Locate the cell with the specified text and output its (X, Y) center coordinate. 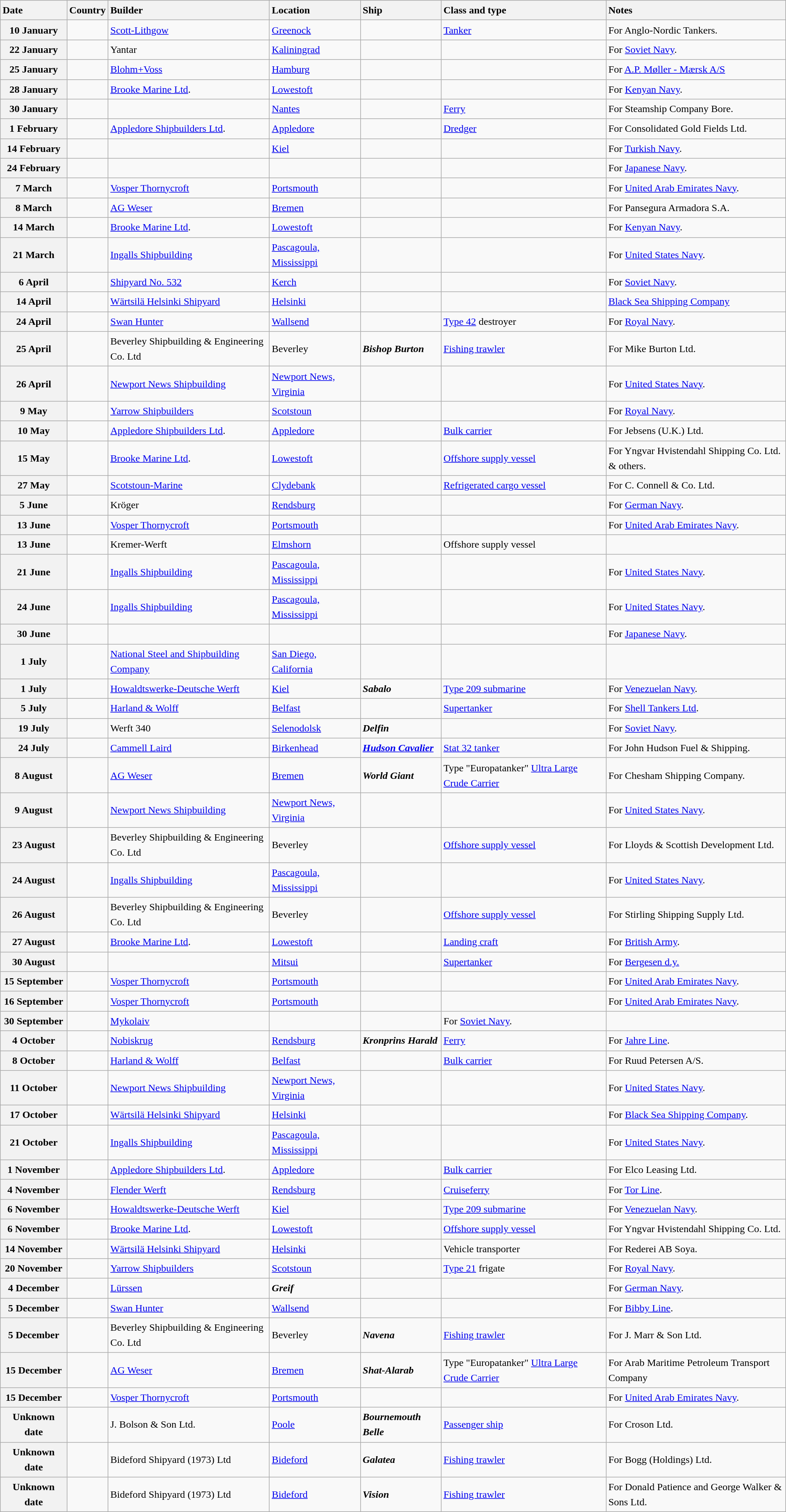
For Ruud Petersen A/S. (696, 1061)
Lürssen (189, 1288)
For Shell Tankers Ltd. (696, 708)
J. Bolson & Son Ltd. (189, 1424)
8 August (34, 776)
25 April (34, 349)
4 December (34, 1288)
For Black Sea Shipping Company. (696, 1115)
For Donald Patience and George Walker & Sons Ltd. (696, 1495)
Country (88, 10)
Hudson Cavalier (401, 748)
8 October (34, 1061)
Notes (696, 10)
24 February (34, 168)
28 January (34, 89)
Cammell Laird (189, 748)
For British Army. (696, 942)
For Chesham Shipping Company. (696, 776)
Dredger (524, 128)
Mykolaiv (189, 1021)
5 June (34, 505)
6 April (34, 282)
Hamburg (315, 70)
14 February (34, 149)
23 August (34, 845)
Ship (401, 10)
Flender Werft (189, 1189)
8 March (34, 207)
Vehicle transporter (524, 1249)
For Elco Leasing Ltd. (696, 1170)
For Jebsens (U.K.) Ltd. (696, 431)
San Diego, California (315, 661)
Werft 340 (189, 729)
30 August (34, 962)
14 March (34, 227)
Greif (315, 1288)
For Arab Maritime Petroleum Transport Company (696, 1370)
For Bibby Line. (696, 1308)
World Giant (401, 776)
For Anglo-Nordic Tankers. (696, 30)
26 April (34, 384)
For Turkish Navy. (696, 149)
11 October (34, 1088)
Refrigerated cargo vessel (524, 485)
15 May (34, 458)
27 May (34, 485)
For Consolidated Gold Fields Ltd. (696, 128)
16 September (34, 1001)
For Croson Ltd. (696, 1424)
Class and type (524, 10)
Location (315, 10)
24 August (34, 880)
4 November (34, 1189)
Stat 32 tanker (524, 748)
For Lloyds & Scottish Development Ltd. (696, 845)
For Mike Burton Ltd. (696, 349)
Navena (401, 1335)
Tanker (524, 30)
9 May (34, 411)
Cruiseferry (524, 1189)
Poole (315, 1424)
Scotstoun-Marine (189, 485)
Galatea (401, 1460)
Builder (189, 10)
For Jahre Line. (696, 1041)
Kröger (189, 505)
Delfin (401, 729)
14 November (34, 1249)
Selenodolsk (315, 729)
Black Sea Shipping Company (696, 302)
For Steamship Company Bore. (696, 109)
Vision (401, 1495)
For A.P. Møller - Mærsk A/S (696, 70)
Passenger ship (524, 1424)
Bishop Burton (401, 349)
For Yngvar Hvistendahl Shipping Co. Ltd. (696, 1229)
7 March (34, 188)
9 August (34, 810)
30 June (34, 634)
Nobiskrug (189, 1041)
1 February (34, 128)
For Bogg (Holdings) Ltd. (696, 1460)
Scott-Lithgow (189, 30)
Mitsui (315, 962)
For Tor Line. (696, 1189)
Type 42 destroyer (524, 321)
15 September (34, 981)
4 October (34, 1041)
25 January (34, 70)
Blohm+Voss (189, 70)
Birkenhead (315, 748)
Kremer-Werft (189, 545)
5 July (34, 708)
14 April (34, 302)
21 June (34, 572)
Clydebank (315, 485)
1 November (34, 1170)
For Pansegura Armadora S.A. (696, 207)
21 October (34, 1142)
Elmshorn (315, 545)
Date (34, 10)
26 August (34, 915)
24 June (34, 607)
24 April (34, 321)
Shat-Alarab (401, 1370)
Kerch (315, 282)
National Steel and Shipbuilding Company (189, 661)
Greenock (315, 30)
Type 21 frigate (524, 1268)
10 January (34, 30)
30 September (34, 1021)
30 January (34, 109)
Kronprins Harald (401, 1041)
For Yngvar Hvistendahl Shipping Co. Ltd. & others. (696, 458)
For Stirling Shipping Supply Ltd. (696, 915)
21 March (34, 255)
Nantes (315, 109)
Yantar (189, 50)
27 August (34, 942)
22 January (34, 50)
10 May (34, 431)
For C. Connell & Co. Ltd. (696, 485)
Landing craft (524, 942)
Kaliningrad (315, 50)
For John Hudson Fuel & Shipping. (696, 748)
20 November (34, 1268)
Shipyard No. 532 (189, 282)
17 October (34, 1115)
Bournemouth Belle (401, 1424)
24 July (34, 748)
19 July (34, 729)
For Bergesen d.y. (696, 962)
For Rederei AB Soya. (696, 1249)
Sabalo (401, 689)
For J. Marr & Son Ltd. (696, 1335)
